Locate the cell with the specified text and output its (X, Y) center coordinate. 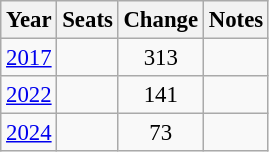
Year (29, 20)
2022 (29, 95)
Change (160, 20)
Notes (236, 20)
313 (160, 58)
Seats (88, 20)
2017 (29, 58)
2024 (29, 133)
73 (160, 133)
141 (160, 95)
